Scan for the cell matching the given text and deliver its (x, y) coordinate at center. 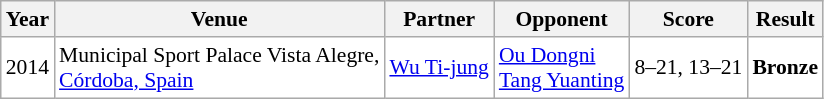
Municipal Sport Palace Vista Alegre,Córdoba, Spain (219, 68)
Year (28, 19)
Ou Dongni Tang Yuanting (562, 68)
Partner (438, 19)
Venue (219, 19)
Wu Ti-jung (438, 68)
2014 (28, 68)
8–21, 13–21 (688, 68)
Opponent (562, 19)
Bronze (785, 68)
Score (688, 19)
Result (785, 19)
